From the cell containing the given text, extract its center point as [x, y] coordinate. 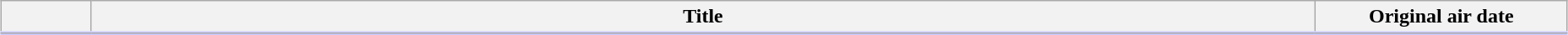
Original air date [1441, 17]
Title [703, 17]
